Capture the cell that displays the provided text and extract its (X, Y) central coordinate. 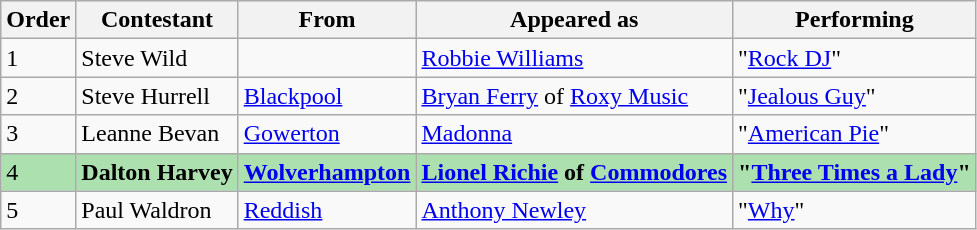
Leanne Bevan (157, 134)
2 (38, 96)
5 (38, 210)
Wolverhampton (327, 172)
"American Pie" (855, 134)
Gowerton (327, 134)
4 (38, 172)
Robbie Williams (574, 58)
Steve Hurrell (157, 96)
Steve Wild (157, 58)
Performing (855, 20)
1 (38, 58)
Bryan Ferry of Roxy Music (574, 96)
Anthony Newley (574, 210)
3 (38, 134)
From (327, 20)
"Jealous Guy" (855, 96)
Dalton Harvey (157, 172)
Order (38, 20)
Appeared as (574, 20)
"Why" (855, 210)
Reddish (327, 210)
Paul Waldron (157, 210)
Madonna (574, 134)
Blackpool (327, 96)
Lionel Richie of Commodores (574, 172)
"Rock DJ" (855, 58)
Contestant (157, 20)
"Three Times a Lady" (855, 172)
